Provide the (X, Y) coordinate of the cell's center where the given text is located.  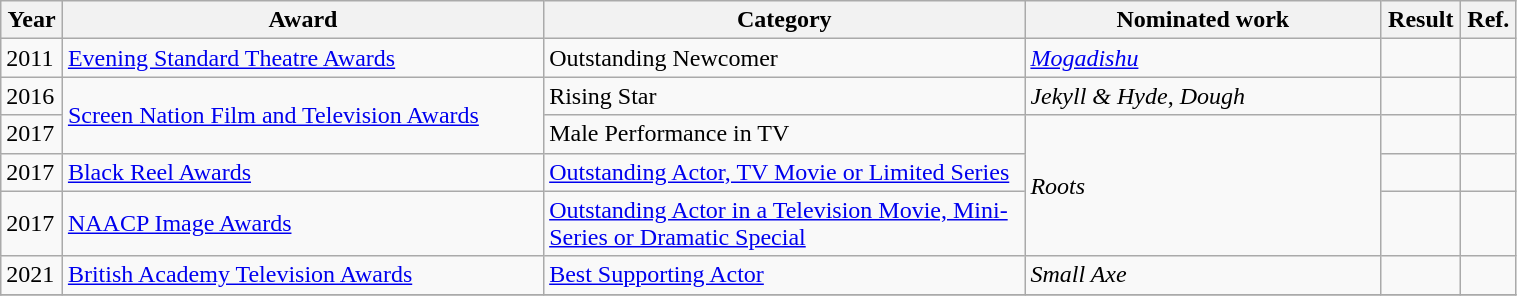
2016 (32, 96)
Small Axe (1203, 275)
Award (302, 20)
Outstanding Actor in a Television Movie, Mini-Series or Dramatic Special (784, 224)
NAACP Image Awards (302, 224)
Ref. (1488, 20)
Year (32, 20)
Jekyll & Hyde, Dough (1203, 96)
Category (784, 20)
Nominated work (1203, 20)
Best Supporting Actor (784, 275)
Outstanding Actor, TV Movie or Limited Series (784, 172)
Roots (1203, 186)
2021 (32, 275)
Result (1421, 20)
Evening Standard Theatre Awards (302, 58)
Mogadishu (1203, 58)
Screen Nation Film and Television Awards (302, 115)
2011 (32, 58)
British Academy Television Awards (302, 275)
Outstanding Newcomer (784, 58)
Black Reel Awards (302, 172)
Rising Star (784, 96)
Male Performance in TV (784, 134)
